Detect which cell encompasses the target text, then output its [x, y] center coordinate. 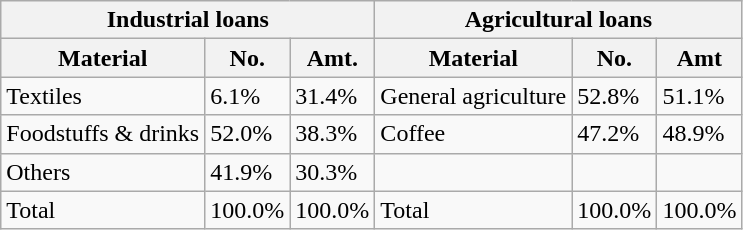
38.3% [332, 134]
30.3% [332, 172]
General agriculture [474, 96]
Amt. [332, 58]
52.0% [248, 134]
47.2% [614, 134]
41.9% [248, 172]
6.1% [248, 96]
Coffee [474, 134]
Industrial loans [188, 20]
Agricultural loans [558, 20]
Textiles [103, 96]
51.1% [700, 96]
Amt [700, 58]
Others [103, 172]
31.4% [332, 96]
Foodstuffs & drinks [103, 134]
52.8% [614, 96]
48.9% [700, 134]
